Provide the [x, y] coordinate of the cell's center where the given text is located.  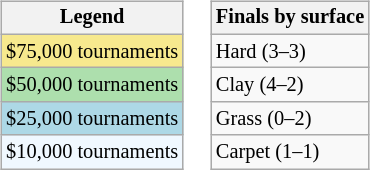
$50,000 tournaments [92, 85]
Hard (3–3) [290, 51]
Finals by surface [290, 18]
$10,000 tournaments [92, 152]
$75,000 tournaments [92, 51]
Carpet (1–1) [290, 152]
Clay (4–2) [290, 85]
Legend [92, 18]
$25,000 tournaments [92, 119]
Grass (0–2) [290, 119]
